Pinpoint the cell where the given text exists, returning its (X, Y) midpoint coordinate. 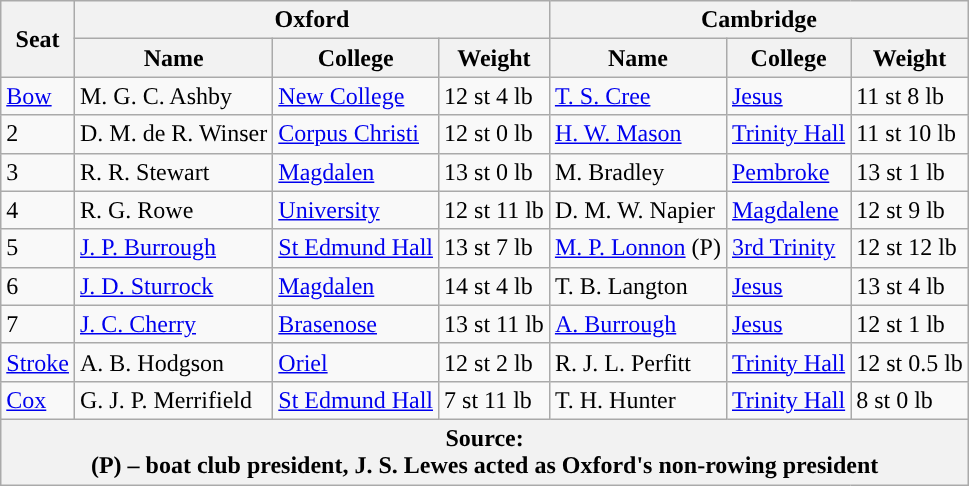
T. B. Langton (638, 286)
J. C. Cherry (173, 324)
14 st 4 lb (494, 286)
6 (38, 286)
12 st 2 lb (494, 362)
13 st 7 lb (494, 248)
13 st 0 lb (494, 172)
3 (38, 172)
12 st 0 lb (494, 134)
11 st 8 lb (910, 96)
Oxford (312, 20)
8 st 0 lb (910, 400)
Stroke (38, 362)
12 st 1 lb (910, 324)
12 st 12 lb (910, 248)
Cox (38, 400)
12 st 0.5 lb (910, 362)
H. W. Mason (638, 134)
Bow (38, 96)
J. D. Sturrock (173, 286)
R. J. L. Perfitt (638, 362)
12 st 11 lb (494, 210)
R. R. Stewart (173, 172)
13 st 4 lb (910, 286)
D. M. W. Napier (638, 210)
3rd Trinity (788, 248)
Cambridge (758, 20)
T. S. Cree (638, 96)
13 st 1 lb (910, 172)
M. Bradley (638, 172)
2 (38, 134)
Source:(P) – boat club president, J. S. Lewes acted as Oxford's non-rowing president (485, 452)
G. J. P. Merrifield (173, 400)
11 st 10 lb (910, 134)
Oriel (356, 362)
Brasenose (356, 324)
J. P. Burrough (173, 248)
R. G. Rowe (173, 210)
Corpus Christi (356, 134)
Magdalene (788, 210)
M. P. Lonnon (P) (638, 248)
A. B. Hodgson (173, 362)
7 st 11 lb (494, 400)
5 (38, 248)
T. H. Hunter (638, 400)
4 (38, 210)
A. Burrough (638, 324)
7 (38, 324)
Seat (38, 39)
Pembroke (788, 172)
D. M. de R. Winser (173, 134)
M. G. C. Ashby (173, 96)
University (356, 210)
12 st 4 lb (494, 96)
New College (356, 96)
12 st 9 lb (910, 210)
13 st 11 lb (494, 324)
